Detect which cell encompasses the target text, then output its (x, y) center coordinate. 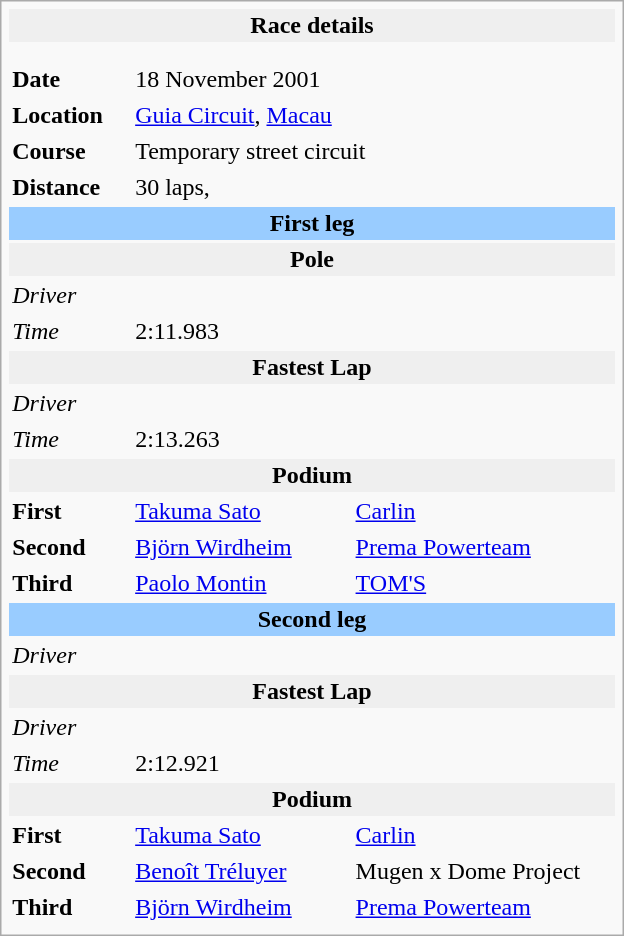
TOM'S (484, 584)
30 laps, (374, 188)
2:11.983 (374, 332)
Pole (312, 260)
Location (69, 116)
Distance (69, 188)
Guia Circuit, Macau (374, 116)
Race details (312, 26)
Second leg (312, 620)
18 November 2001 (240, 80)
2:12.921 (374, 764)
Benoît Tréluyer (240, 872)
Paolo Montin (240, 584)
Mugen x Dome Project (484, 872)
First leg (312, 224)
Date (69, 80)
2:13.263 (374, 440)
Course (69, 152)
Temporary street circuit (374, 152)
